Extract the [x, y] coordinate from the center of the cell holding the provided text.  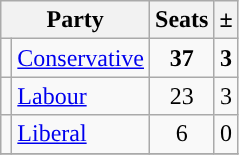
Seats [182, 20]
Liberal [81, 134]
37 [182, 58]
± [226, 20]
6 [182, 134]
23 [182, 96]
Conservative [81, 58]
Party [76, 20]
Labour [81, 96]
0 [226, 134]
